Identify which cell holds the provided text, then report its [X, Y] central coordinate. 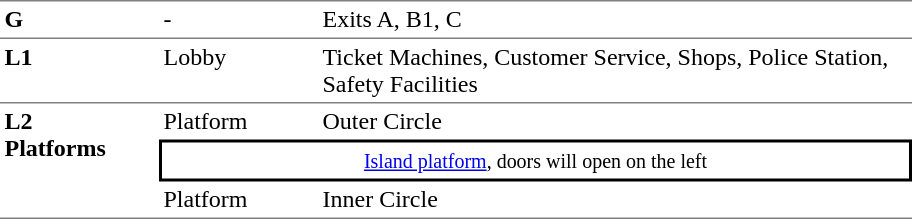
Island platform, doors will open on the left [536, 161]
L1 [80, 71]
Lobby [238, 71]
Ticket Machines, Customer Service, Shops, Police Station, Safety Facilities [615, 71]
Outer Circle [615, 122]
- [238, 19]
Exits A, B1, C [615, 19]
Platform [238, 122]
G [80, 19]
